Pinpoint the cell where the given text exists, returning its [x, y] midpoint coordinate. 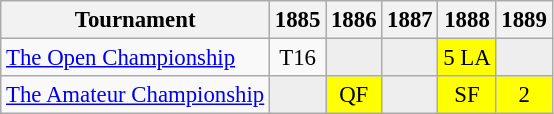
1885 [298, 20]
Tournament [136, 20]
The Open Championship [136, 58]
T16 [298, 58]
2 [524, 95]
QF [354, 95]
5 LA [467, 58]
1889 [524, 20]
The Amateur Championship [136, 95]
1887 [410, 20]
1888 [467, 20]
1886 [354, 20]
SF [467, 95]
